Return [X, Y] of the center of cell containing provided text 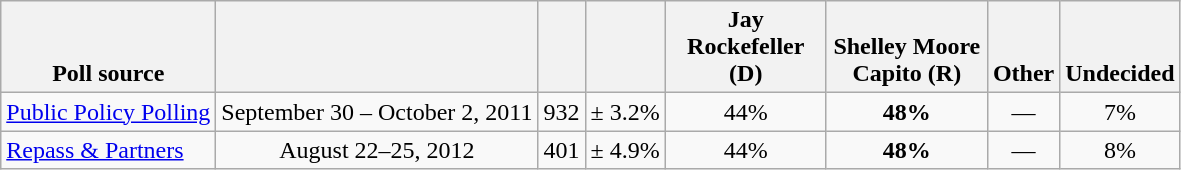
Other [1023, 47]
Public Policy Polling [108, 112]
Repass & Partners [108, 150]
932 [562, 112]
± 3.2% [625, 112]
8% [1120, 150]
401 [562, 150]
JayRockefeller (D) [746, 47]
7% [1120, 112]
August 22–25, 2012 [377, 150]
± 4.9% [625, 150]
September 30 – October 2, 2011 [377, 112]
Shelley MooreCapito (R) [906, 47]
Poll source [108, 47]
Undecided [1120, 47]
